Output the (x, y) coordinate of the center of the cell containing the given text.  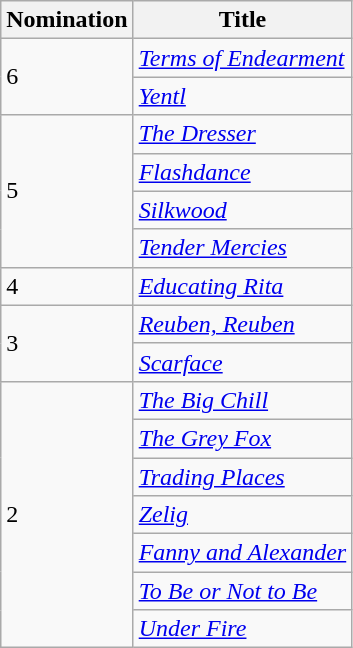
Under Fire (242, 629)
Tender Mercies (242, 248)
Trading Places (242, 477)
6 (67, 77)
Fanny and Alexander (242, 553)
The Big Chill (242, 400)
Title (242, 20)
To Be or Not to Be (242, 591)
5 (67, 191)
Silkwood (242, 210)
Zelig (242, 515)
Nomination (67, 20)
Reuben, Reuben (242, 324)
The Grey Fox (242, 438)
4 (67, 286)
2 (67, 514)
Terms of Endearment (242, 58)
The Dresser (242, 134)
Flashdance (242, 172)
3 (67, 343)
Scarface (242, 362)
Yentl (242, 96)
Educating Rita (242, 286)
